Determine the [X, Y] coordinate at the center of the cell enclosing the given text.  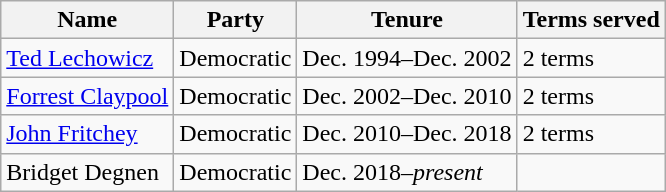
Name [88, 20]
Dec. 2018–present [407, 172]
Forrest Claypool [88, 96]
Dec. 2002–Dec. 2010 [407, 96]
Party [236, 20]
Tenure [407, 20]
Bridget Degnen [88, 172]
Dec. 2010–Dec. 2018 [407, 134]
Dec. 1994–Dec. 2002 [407, 58]
Terms served [591, 20]
John Fritchey [88, 134]
Ted Lechowicz [88, 58]
